For the text-containing cell, return its midpoint in (x, y) coordinate format. 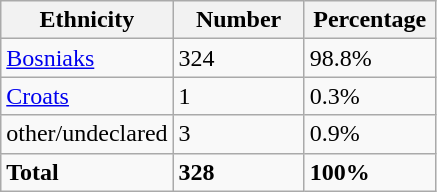
100% (370, 172)
328 (238, 172)
0.9% (370, 134)
Ethnicity (87, 20)
Percentage (370, 20)
3 (238, 134)
98.8% (370, 58)
1 (238, 96)
0.3% (370, 96)
Bosniaks (87, 58)
other/undeclared (87, 134)
Croats (87, 96)
Number (238, 20)
Total (87, 172)
324 (238, 58)
